Extract the (x, y) coordinate from the center of the cell holding the provided text.  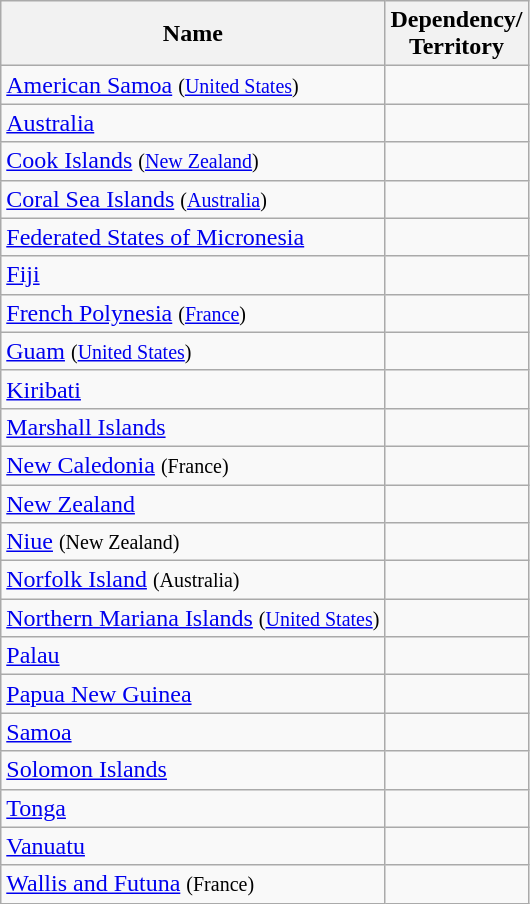
Palau (193, 656)
New Caledonia (France) (193, 465)
Guam (United States) (193, 351)
American Samoa (United States) (193, 85)
Marshall Islands (193, 427)
Vanuatu (193, 846)
Norfolk Island (Australia) (193, 580)
Dependency/Territory (456, 34)
French Polynesia (France) (193, 313)
Cook Islands (New Zealand) (193, 161)
Northern Mariana Islands (United States) (193, 618)
Wallis and Futuna (France) (193, 884)
Federated States of Micronesia (193, 237)
Name (193, 34)
Tonga (193, 808)
Fiji (193, 275)
Niue (New Zealand) (193, 542)
Samoa (193, 732)
Kiribati (193, 389)
Australia (193, 123)
Papua New Guinea (193, 694)
New Zealand (193, 503)
Solomon Islands (193, 770)
Coral Sea Islands (Australia) (193, 199)
